Return (X, Y) of the center of cell containing provided text 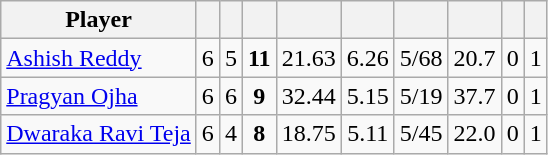
32.44 (308, 96)
6.26 (368, 58)
5/19 (421, 96)
Dwaraka Ravi Teja (99, 134)
8 (259, 134)
5/45 (421, 134)
11 (259, 58)
5 (230, 58)
Ashish Reddy (99, 58)
Player (99, 20)
22.0 (474, 134)
5/68 (421, 58)
18.75 (308, 134)
20.7 (474, 58)
Pragyan Ojha (99, 96)
5.11 (368, 134)
4 (230, 134)
5.15 (368, 96)
21.63 (308, 58)
37.7 (474, 96)
9 (259, 96)
